From the cell containing the given text, extract its center point as (X, Y) coordinate. 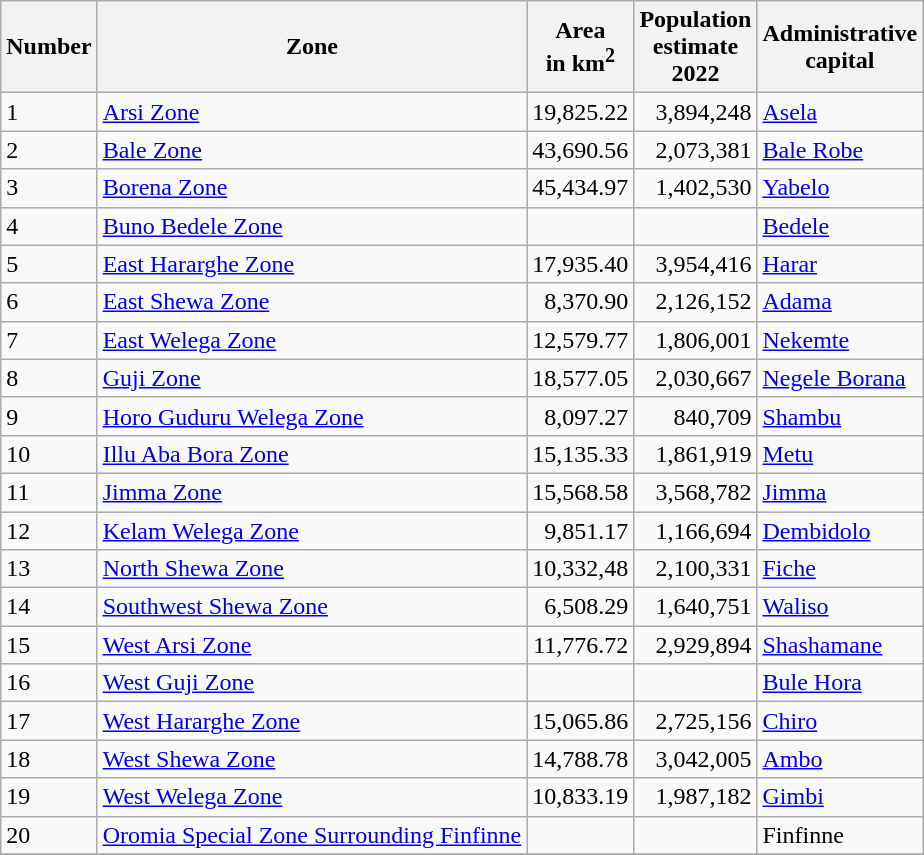
10 (49, 454)
Ambo (840, 759)
North Shewa Zone (312, 569)
Illu Aba Bora Zone (312, 454)
West Guji Zone (312, 683)
Harar (840, 264)
West Arsi Zone (312, 645)
Horo Guduru Welega Zone (312, 416)
Negele Borana (840, 378)
1,806,001 (696, 340)
10,332,48 (580, 569)
17,935.40 (580, 264)
Chiro (840, 721)
East Hararghe Zone (312, 264)
Fiche (840, 569)
East Welega Zone (312, 340)
Administrativecapital (840, 47)
2,725,156 (696, 721)
Borena Zone (312, 188)
19,825.22 (580, 112)
8,370.90 (580, 302)
3,894,248 (696, 112)
Yabelo (840, 188)
18 (49, 759)
Dembidolo (840, 531)
Areain km2 (580, 47)
Jimma Zone (312, 492)
9 (49, 416)
43,690.56 (580, 150)
Waliso (840, 607)
5 (49, 264)
Nekemte (840, 340)
10,833.19 (580, 797)
Bule Hora (840, 683)
1,861,919 (696, 454)
3 (49, 188)
Zone (312, 47)
19 (49, 797)
Jimma (840, 492)
Oromia Special Zone Surrounding Finfinne (312, 835)
3,042,005 (696, 759)
Southwest Shewa Zone (312, 607)
2 (49, 150)
15,568.58 (580, 492)
6 (49, 302)
1,402,530 (696, 188)
Gimbi (840, 797)
1,166,694 (696, 531)
3,954,416 (696, 264)
Shashamane (840, 645)
12 (49, 531)
1,987,182 (696, 797)
2,126,152 (696, 302)
West Welega Zone (312, 797)
East Shewa Zone (312, 302)
8 (49, 378)
West Hararghe Zone (312, 721)
Adama (840, 302)
20 (49, 835)
1 (49, 112)
Bedele (840, 226)
14,788.78 (580, 759)
2,929,894 (696, 645)
11,776.72 (580, 645)
1,640,751 (696, 607)
15,135.33 (580, 454)
Guji Zone (312, 378)
Buno Bedele Zone (312, 226)
Bale Robe (840, 150)
12,579.77 (580, 340)
45,434.97 (580, 188)
Bale Zone (312, 150)
3,568,782 (696, 492)
840,709 (696, 416)
9,851.17 (580, 531)
18,577.05 (580, 378)
6,508.29 (580, 607)
Number (49, 47)
14 (49, 607)
13 (49, 569)
7 (49, 340)
West Shewa Zone (312, 759)
8,097.27 (580, 416)
2,030,667 (696, 378)
15,065.86 (580, 721)
17 (49, 721)
Arsi Zone (312, 112)
2,100,331 (696, 569)
Populationestimate2022 (696, 47)
11 (49, 492)
4 (49, 226)
Shambu (840, 416)
15 (49, 645)
Metu (840, 454)
16 (49, 683)
Finfinne (840, 835)
2,073,381 (696, 150)
Kelam Welega Zone (312, 531)
Asela (840, 112)
